Pinpoint the cell where the given text exists, returning its (X, Y) midpoint coordinate. 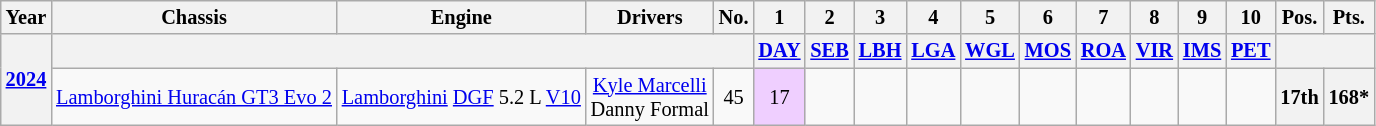
4 (933, 17)
MOS (1048, 51)
2024 (26, 80)
17 (779, 97)
LGA (933, 51)
7 (1104, 17)
168* (1349, 97)
Drivers (650, 17)
8 (1154, 17)
LBH (880, 51)
Kyle Marcelli Danny Formal (650, 97)
1 (779, 17)
5 (990, 17)
IMS (1202, 51)
SEB (829, 51)
17th (1299, 97)
DAY (779, 51)
6 (1048, 17)
Engine (462, 17)
Pts. (1349, 17)
No. (734, 17)
2 (829, 17)
WGL (990, 51)
45 (734, 97)
VIR (1154, 51)
Year (26, 17)
3 (880, 17)
Lamborghini Huracán GT3 Evo 2 (194, 97)
ROA (1104, 51)
10 (1250, 17)
PET (1250, 51)
Pos. (1299, 17)
Lamborghini DGF 5.2 L V10 (462, 97)
Chassis (194, 17)
9 (1202, 17)
